From the cell containing the given text, extract its center point as (x, y) coordinate. 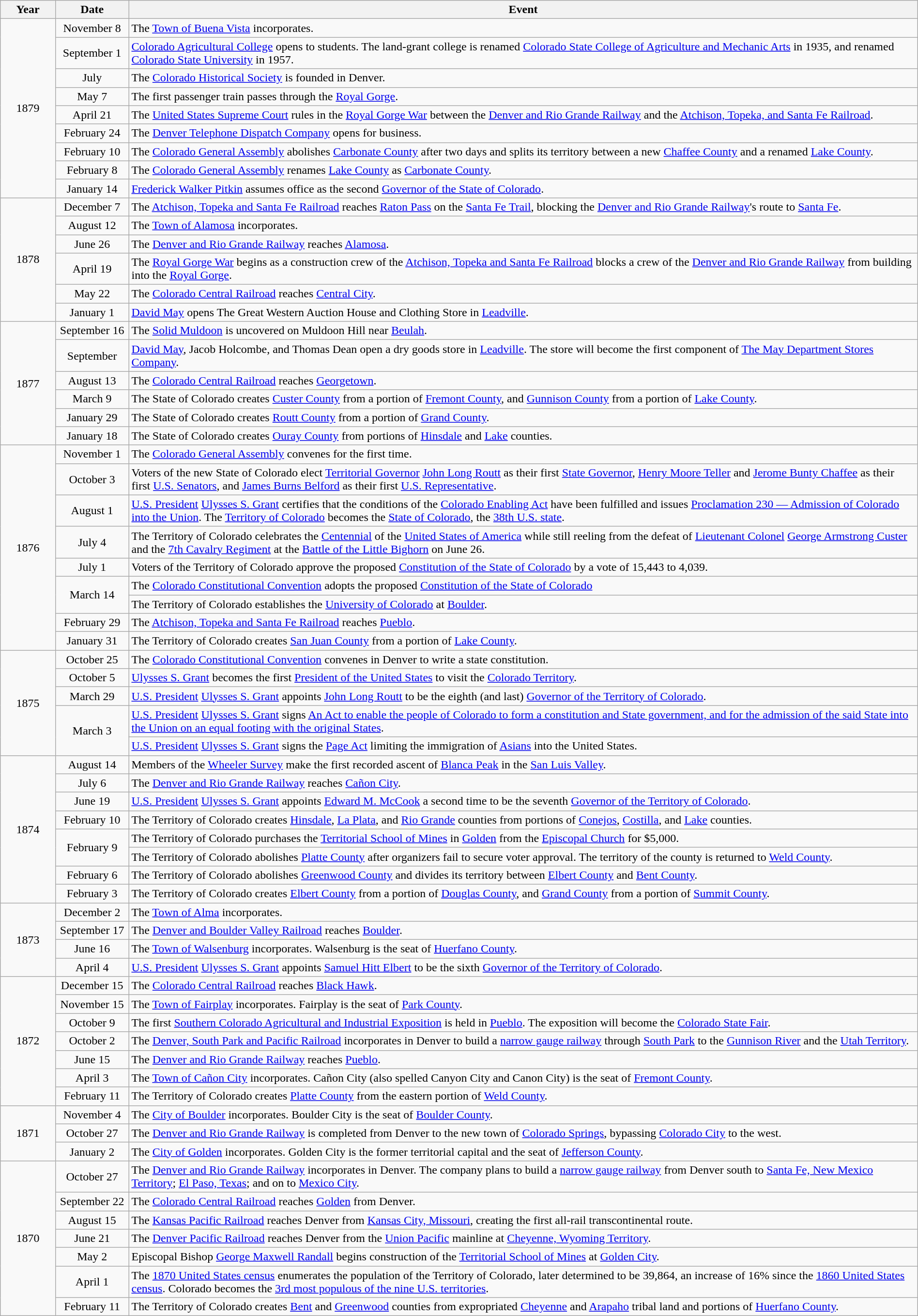
The Territory of Colorado abolishes Greenwood County and divides its territory between Elbert County and Bent County. (523, 875)
The Atchison, Topeka and Santa Fe Railroad reaches Raton Pass on the Santa Fe Trail, blocking the Denver and Rio Grande Railway's route to Santa Fe. (523, 207)
The Colorado Constitutional Convention adopts the proposed Constitution of the State of Colorado (523, 585)
The Atchison, Topeka and Santa Fe Railroad reaches Pueblo. (523, 623)
January 31 (92, 641)
The Town of Alma incorporates. (523, 912)
May 2 (92, 1257)
The Territory of Colorado establishes the University of Colorado at Boulder. (523, 604)
November 8 (92, 28)
August 12 (92, 225)
The Town of Alamosa incorporates. (523, 225)
April 21 (92, 115)
September 22 (92, 1201)
The Town of Cañon City incorporates. Cañon City (also spelled Canyon City and Canon City) is the seat of Fremont County. (523, 1078)
April 19 (92, 269)
The Territory of Colorado creates Platte County from the eastern portion of Weld County. (523, 1096)
July 1 (92, 567)
The Colorado Central Railroad reaches Central City. (523, 294)
September 1 (92, 53)
1876 (28, 548)
Episcopal Bishop George Maxwell Randall begins construction of the Territorial School of Mines at Golden City. (523, 1257)
August 1 (92, 510)
February 8 (92, 170)
October 9 (92, 1023)
The first passenger train passes through the Royal Gorge. (523, 96)
February 3 (92, 893)
August 13 (92, 381)
The State of Colorado creates Custer County from a portion of Fremont County, and Gunnison County from a portion of Lake County. (523, 399)
June 21 (92, 1239)
The Colorado Central Railroad reaches Black Hawk. (523, 986)
November 15 (92, 1004)
David May opens The Great Western Auction House and Clothing Store in Leadville. (523, 312)
Event (523, 10)
1871 (28, 1133)
1874 (28, 829)
The Town of Fairplay incorporates. Fairplay is the seat of Park County. (523, 1004)
The Denver and Rio Grande Railway reaches Pueblo. (523, 1059)
The Denver and Rio Grande Railway reaches Cañon City. (523, 783)
January 14 (92, 188)
December 2 (92, 912)
October 3 (92, 479)
March 14 (92, 595)
February 9 (92, 847)
The Denver Telephone Dispatch Company opens for business. (523, 133)
February 24 (92, 133)
The Colorado Constitutional Convention convenes in Denver to write a state constitution. (523, 659)
March 9 (92, 399)
Frederick Walker Pitkin assumes office as the second Governor of the State of Colorado. (523, 188)
June 15 (92, 1059)
September 17 (92, 931)
August 15 (92, 1220)
April 4 (92, 967)
July 4 (92, 542)
1875 (28, 703)
November 4 (92, 1115)
January 2 (92, 1151)
The Town of Walsenburg incorporates. Walsenburg is the seat of Huerfano County. (523, 949)
April 3 (92, 1078)
1879 (28, 108)
The Territory of Colorado creates Hinsdale, La Plata, and Rio Grande counties from portions of Conejos, Costilla, and Lake counties. (523, 820)
U.S. President Ulysses S. Grant appoints Samuel Hitt Elbert to be the sixth Governor of the Territory of Colorado. (523, 967)
Year (28, 10)
The City of Boulder incorporates. Boulder City is the seat of Boulder County. (523, 1115)
The Territory of Colorado purchases the Territorial School of Mines in Golden from the Episcopal Church for $5,000. (523, 838)
The Territory of Colorado creates Elbert County from a portion of Douglas County, and Grand County from a portion of Summit County. (523, 893)
June 16 (92, 949)
February 6 (92, 875)
The Town of Buena Vista incorporates. (523, 28)
U.S. President Ulysses S. Grant appoints John Long Routt to be the eighth (and last) Governor of the Territory of Colorado. (523, 696)
June 26 (92, 244)
September (92, 355)
November 1 (92, 454)
Voters of the Territory of Colorado approve the proposed Constitution of the State of Colorado by a vote of 15,443 to 4,039. (523, 567)
Date (92, 10)
The Colorado Historical Society is founded in Denver. (523, 78)
January 1 (92, 312)
October 5 (92, 678)
December 15 (92, 986)
The Colorado Central Railroad reaches Georgetown. (523, 381)
1870 (28, 1238)
The Solid Muldoon is uncovered on Muldoon Hill near Beulah. (523, 331)
U.S. President Ulysses S. Grant appoints Edward M. McCook a second time to be the seventh Governor of the Territory of Colorado. (523, 801)
April 1 (92, 1282)
1873 (28, 939)
The Kansas Pacific Railroad reaches Denver from Kansas City, Missouri, creating the first all-rail transcontinental route. (523, 1220)
The City of Golden incorporates. Golden City is the former territorial capital and the seat of Jefferson County. (523, 1151)
The Colorado General Assembly renames Lake County as Carbonate County. (523, 170)
The Territory of Colorado creates San Juan County from a portion of Lake County. (523, 641)
The first Southern Colorado Agricultural and Industrial Exposition is held in Pueblo. The exposition will become the Colorado State Fair. (523, 1023)
December 7 (92, 207)
The Denver and Rio Grande Railway is completed from Denver to the new town of Colorado Springs, bypassing Colorado City to the west. (523, 1133)
June 19 (92, 801)
1872 (28, 1041)
The Colorado General Assembly convenes for the first time. (523, 454)
January 29 (92, 417)
U.S. President Ulysses S. Grant signs the Page Act limiting the immigration of Asians into the United States. (523, 746)
The Colorado Central Railroad reaches Golden from Denver. (523, 1201)
The Denver Pacific Railroad reaches Denver from the Union Pacific mainline at Cheyenne, Wyoming Territory. (523, 1239)
1878 (28, 260)
July (92, 78)
February 29 (92, 623)
Ulysses S. Grant becomes the first President of the United States to visit the Colorado Territory. (523, 678)
July 6 (92, 783)
September 16 (92, 331)
1877 (28, 383)
August 14 (92, 765)
May 22 (92, 294)
The Denver and Rio Grande Railway reaches Alamosa. (523, 244)
May 7 (92, 96)
October 25 (92, 659)
The Territory of Colorado creates Bent and Greenwood counties from expropriated Cheyenne and Arapaho tribal land and portions of Huerfano County. (523, 1307)
March 29 (92, 696)
Members of the Wheeler Survey make the first recorded ascent of Blanca Peak in the San Luis Valley. (523, 765)
January 18 (92, 436)
The Denver and Boulder Valley Railroad reaches Boulder. (523, 931)
The State of Colorado creates Ouray County from portions of Hinsdale and Lake counties. (523, 436)
The State of Colorado creates Routt County from a portion of Grand County. (523, 417)
October 2 (92, 1041)
March 3 (92, 730)
